Extract the [X, Y] coordinate from the center of the cell holding the provided text.  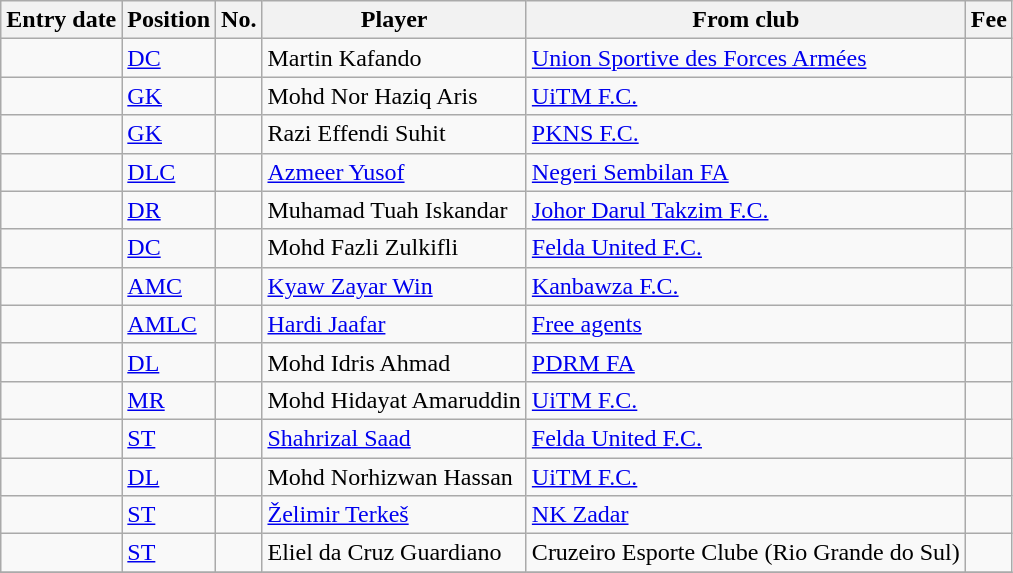
Hardi Jaafar [394, 324]
AMLC [169, 324]
PKNS F.C. [746, 134]
Kanbawza F.C. [746, 286]
MR [169, 400]
Eliel da Cruz Guardiano [394, 553]
DLC [169, 172]
No. [239, 20]
NK Zadar [746, 515]
Free agents [746, 324]
Muhamad Tuah Iskandar [394, 210]
Razi Effendi Suhit [394, 134]
Martin Kafando [394, 58]
Union Sportive des Forces Armées [746, 58]
Position [169, 20]
PDRM FA [746, 362]
From club [746, 20]
Želimir Terkeš [394, 515]
Player [394, 20]
Mohd Hidayat Amaruddin [394, 400]
Mohd Idris Ahmad [394, 362]
Johor Darul Takzim F.C. [746, 210]
AMC [169, 286]
Shahrizal Saad [394, 438]
Mohd Norhizwan Hassan [394, 477]
Cruzeiro Esporte Clube (Rio Grande do Sul) [746, 553]
Negeri Sembilan FA [746, 172]
Kyaw Zayar Win [394, 286]
Azmeer Yusof [394, 172]
Mohd Fazli Zulkifli [394, 248]
Mohd Nor Haziq Aris [394, 96]
DR [169, 210]
Fee [988, 20]
Entry date [62, 20]
